For the text-containing cell, return its midpoint in [x, y] coordinate format. 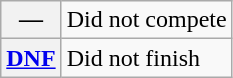
— [31, 20]
DNF [31, 58]
Did not finish [146, 58]
Did not compete [146, 20]
